Locate the cell with the specified text and output its [X, Y] center coordinate. 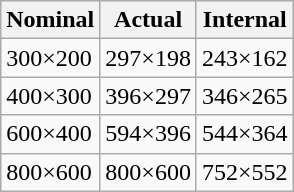
400×300 [50, 96]
300×200 [50, 58]
396×297 [148, 96]
600×400 [50, 134]
594×396 [148, 134]
Internal [244, 20]
Nominal [50, 20]
243×162 [244, 58]
Actual [148, 20]
346×265 [244, 96]
752×552 [244, 172]
297×198 [148, 58]
544×364 [244, 134]
